Return the (X, Y) coordinate for the center point of the cell that contains the specified text.  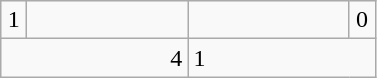
4 (94, 58)
0 (362, 20)
